Return [X, Y] of the center of cell containing provided text 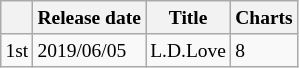
Release date [90, 18]
2019/06/05 [90, 50]
Charts [264, 18]
1st [17, 50]
L.D.Love [188, 50]
8 [264, 50]
Title [188, 18]
